Capture the cell that displays the provided text and extract its [x, y] central coordinate. 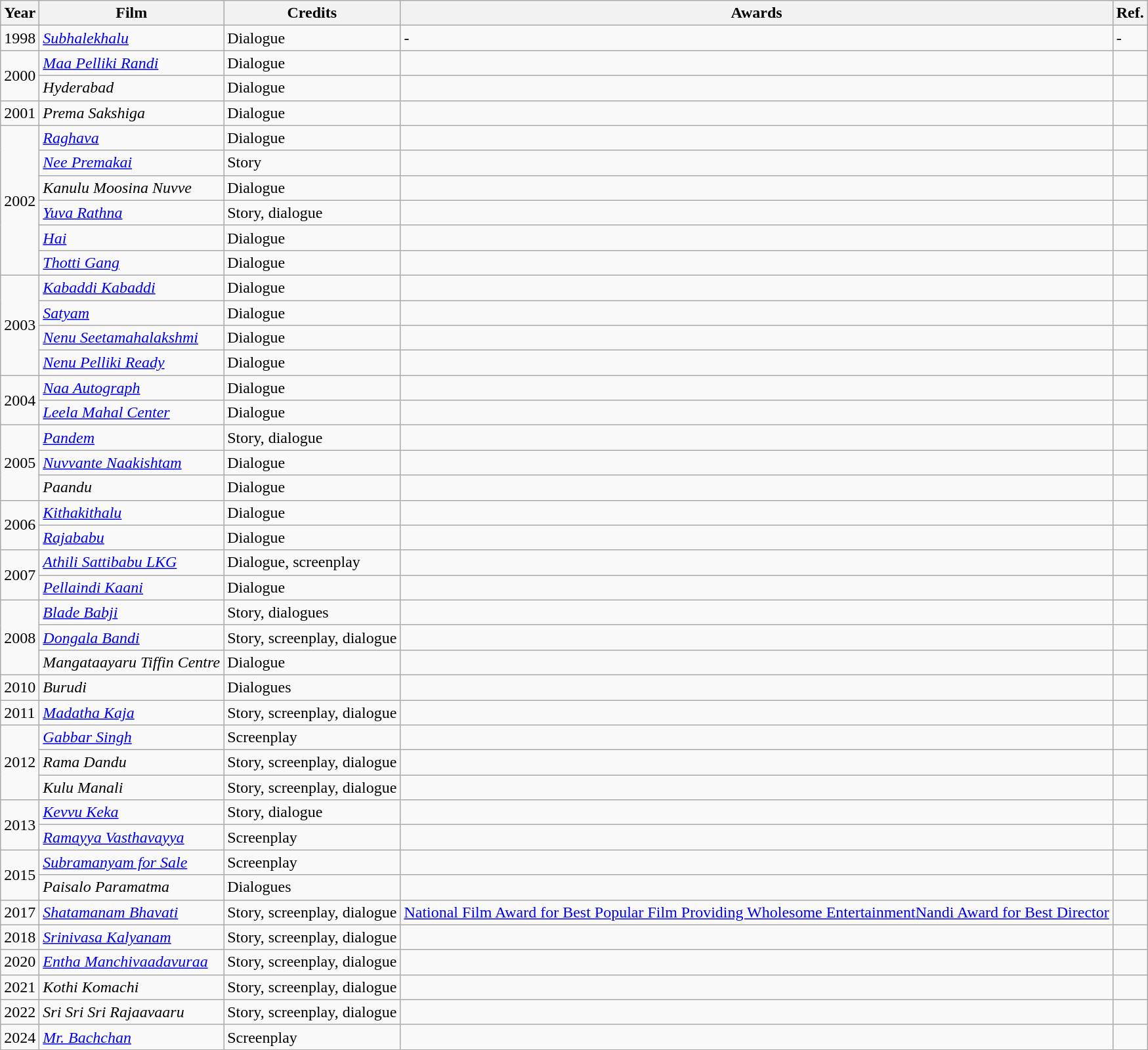
Nenu Pelliki Ready [131, 363]
2012 [20, 763]
2001 [20, 113]
Prema Sakshiga [131, 113]
2021 [20, 987]
2005 [20, 463]
National Film Award for Best Popular Film Providing Wholesome EntertainmentNandi Award for Best Director [756, 912]
Rajababu [131, 537]
2006 [20, 525]
Srinivasa Kalyanam [131, 937]
Paandu [131, 488]
Mangataayaru Tiffin Centre [131, 662]
Leela Mahal Center [131, 413]
Year [20, 13]
Story [312, 163]
Kulu Manali [131, 787]
Yuva Rathna [131, 213]
Awards [756, 13]
Story, dialogues [312, 612]
2011 [20, 712]
Pandem [131, 438]
Credits [312, 13]
2022 [20, 1012]
2017 [20, 912]
Subhalekhalu [131, 38]
2020 [20, 962]
Nenu Seetamahalakshmi [131, 338]
Entha Manchivaadavuraa [131, 962]
Shatamanam Bhavati [131, 912]
2000 [20, 75]
Satyam [131, 313]
2013 [20, 825]
Kabaddi Kabaddi [131, 287]
Maa Pelliki Randi [131, 63]
Sri Sri Sri Rajaavaaru [131, 1012]
1998 [20, 38]
2024 [20, 1037]
Kithakithalu [131, 513]
Dongala Bandi [131, 637]
Dialogue, screenplay [312, 562]
2018 [20, 937]
Rama Dandu [131, 763]
Madatha Kaja [131, 712]
Kevvu Keka [131, 812]
Naa Autograph [131, 388]
Hai [131, 238]
Hyderabad [131, 88]
Subramanyam for Sale [131, 862]
Mr. Bachchan [131, 1037]
Paisalo Paramatma [131, 887]
Kothi Komachi [131, 987]
2003 [20, 325]
2015 [20, 875]
Blade Babji [131, 612]
Ref. [1130, 13]
2008 [20, 637]
Athili Sattibabu LKG [131, 562]
2010 [20, 687]
Gabbar Singh [131, 738]
Nee Premakai [131, 163]
Film [131, 13]
Ramayya Vasthavayya [131, 837]
Burudi [131, 687]
2004 [20, 400]
2007 [20, 575]
Raghava [131, 138]
Thotti Gang [131, 262]
2002 [20, 200]
Kanulu Moosina Nuvve [131, 188]
Nuvvante Naakishtam [131, 463]
Pellaindi Kaani [131, 587]
